Provide the [x, y] coordinate of the cell's center where the given text is located.  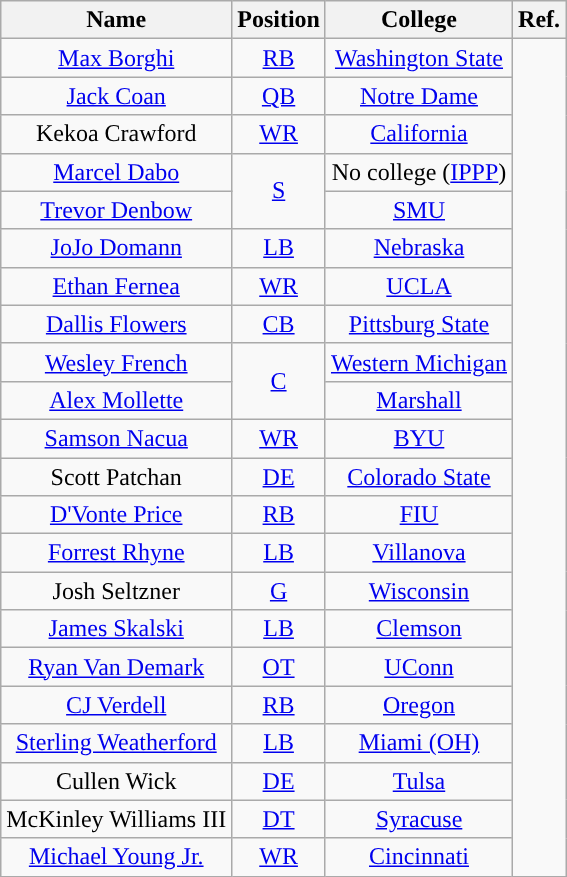
CB [279, 324]
No college (IPPP) [418, 172]
Ref. [540, 20]
College [418, 20]
Pittsburg State [418, 324]
DT [279, 819]
Clemson [418, 629]
FIU [418, 515]
Josh Seltzner [116, 591]
Sterling Weatherford [116, 743]
Alex Mollette [116, 400]
Nebraska [418, 248]
UCLA [418, 286]
S [279, 191]
Trevor Denbow [116, 210]
Wisconsin [418, 591]
Position [279, 20]
Marcel Dabo [116, 172]
Miami (OH) [418, 743]
Name [116, 20]
OT [279, 667]
SMU [418, 210]
CJ Verdell [116, 705]
Syracuse [418, 819]
Jack Coan [116, 96]
QB [279, 96]
Cullen Wick [116, 781]
Michael Young Jr. [116, 857]
Cincinnati [418, 857]
BYU [418, 438]
Dallis Flowers [116, 324]
G [279, 591]
JoJo Domann [116, 248]
Scott Patchan [116, 477]
California [418, 134]
Notre Dame [418, 96]
Ethan Fernea [116, 286]
Ryan Van Demark [116, 667]
D'Vonte Price [116, 515]
Wesley French [116, 362]
Forrest Rhyne [116, 553]
Max Borghi [116, 58]
Kekoa Crawford [116, 134]
Tulsa [418, 781]
Colorado State [418, 477]
UConn [418, 667]
Oregon [418, 705]
C [279, 381]
Western Michigan [418, 362]
Marshall [418, 400]
McKinley Williams III [116, 819]
James Skalski [116, 629]
Samson Nacua [116, 438]
Villanova [418, 553]
Washington State [418, 58]
